Extract the [x, y] coordinate from the center of the cell holding the provided text.  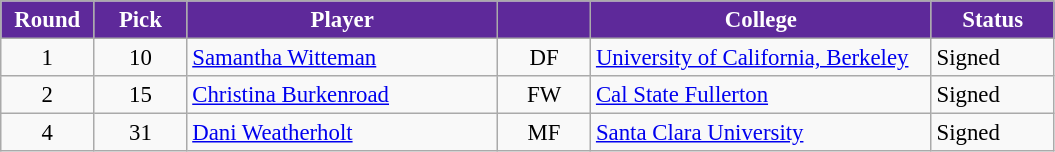
Pick [140, 20]
1 [48, 58]
Samantha Witteman [342, 58]
MF [544, 133]
Santa Clara University [762, 133]
FW [544, 95]
2 [48, 95]
University of California, Berkeley [762, 58]
10 [140, 58]
31 [140, 133]
Status [992, 20]
Player [342, 20]
Christina Burkenroad [342, 95]
Dani Weatherholt [342, 133]
4 [48, 133]
Cal State Fullerton [762, 95]
15 [140, 95]
College [762, 20]
Round [48, 20]
DF [544, 58]
